Identify which cell holds the provided text, then report its (X, Y) central coordinate. 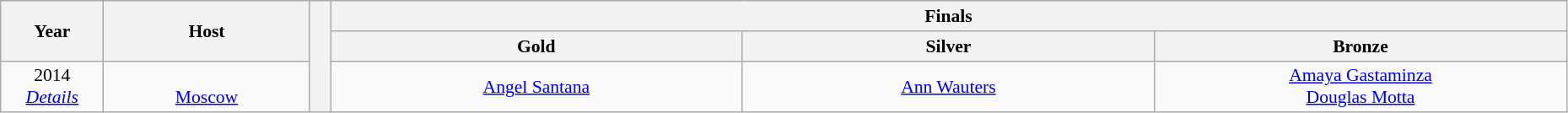
Finals (949, 16)
Host (207, 30)
Year (52, 30)
Angel Santana (536, 86)
Ann Wauters (948, 86)
Amaya Gastaminza Douglas Motta (1361, 86)
2014Details (52, 86)
Gold (536, 46)
Bronze (1361, 46)
Silver (948, 46)
Moscow (207, 86)
